Return the [x, y] coordinate for the center point of the cell that contains the specified text.  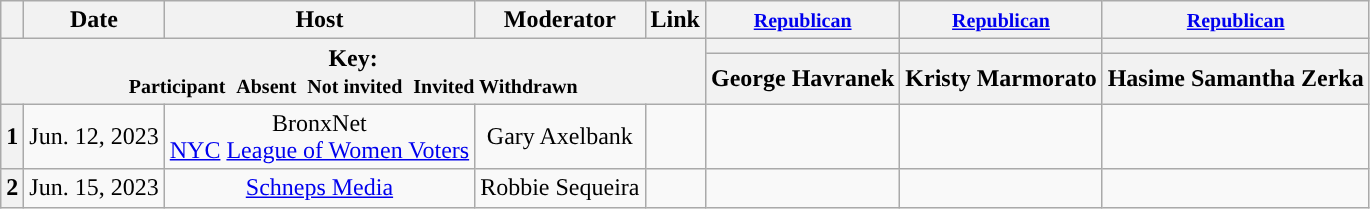
Jun. 12, 2023 [94, 136]
Date [94, 20]
1 [12, 136]
Kristy Marmorato [1001, 78]
Hasime Samantha Zerka [1236, 78]
Schneps Media [319, 188]
Robbie Sequeira [560, 188]
Key: Participant Absent Not invited Invited Withdrawn [354, 72]
Link [675, 20]
BronxNetNYC League of Women Voters [319, 136]
Host [319, 20]
2 [12, 188]
Moderator [560, 20]
George Havranek [802, 78]
Jun. 15, 2023 [94, 188]
Gary Axelbank [560, 136]
